Locate the cell with the specified text and output its (X, Y) center coordinate. 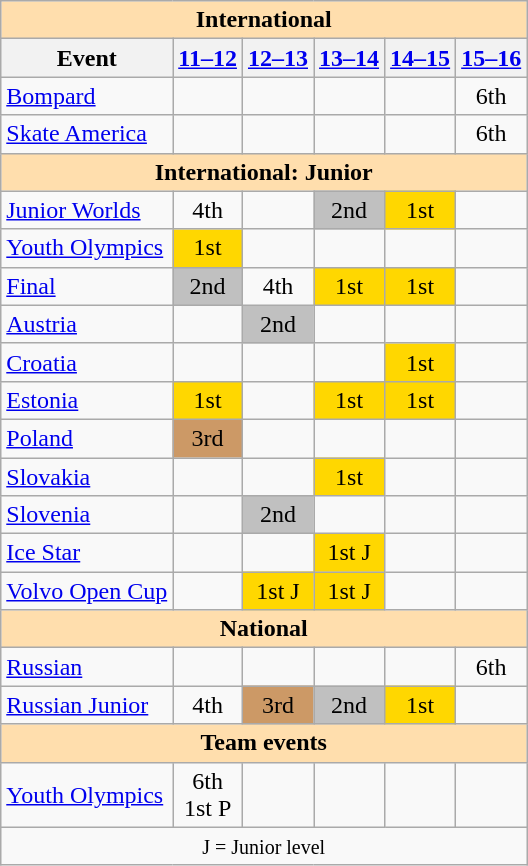
13–14 (350, 58)
Slovakia (87, 477)
Bompard (87, 96)
Croatia (87, 362)
Team events (264, 743)
Final (87, 286)
Skate America (87, 134)
J = Junior level (264, 846)
Ice Star (87, 553)
12–13 (278, 58)
Estonia (87, 400)
Junior Worlds (87, 210)
Russian Junior (87, 705)
14–15 (420, 58)
International (264, 20)
Austria (87, 324)
Event (87, 58)
11–12 (208, 58)
Russian (87, 667)
Slovenia (87, 515)
6th 1st P (208, 794)
Volvo Open Cup (87, 591)
International: Junior (264, 172)
Poland (87, 438)
15–16 (492, 58)
National (264, 629)
